From the cell containing the given text, extract its center point as [X, Y] coordinate. 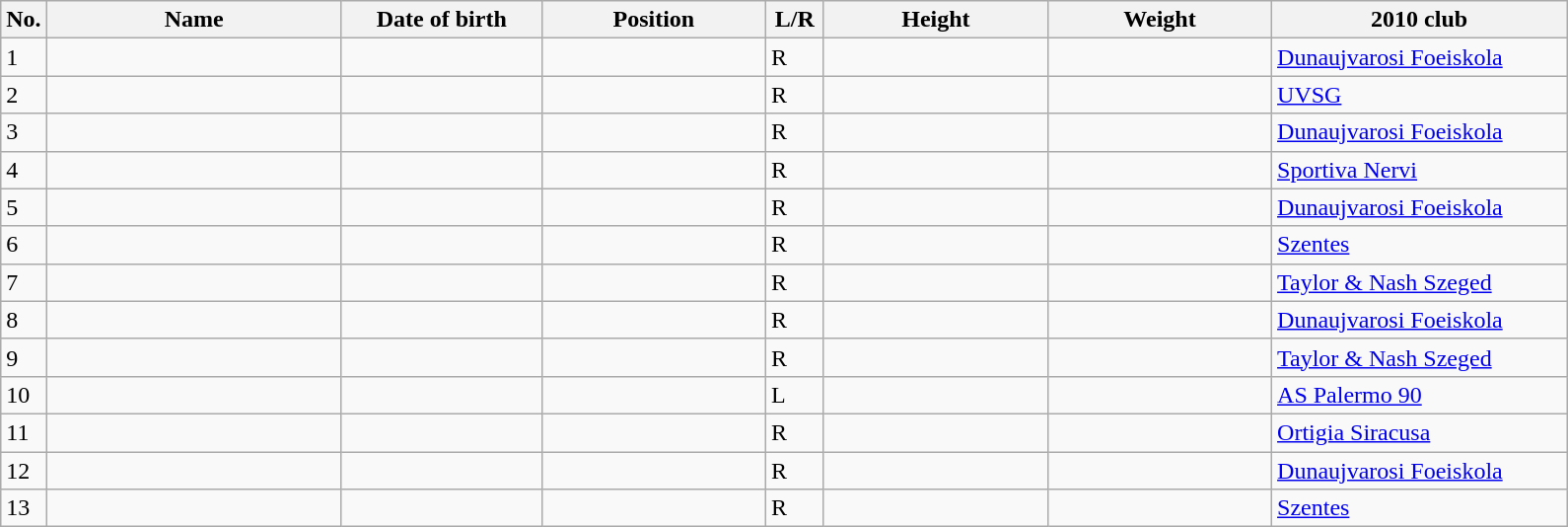
4 [24, 170]
UVSG [1420, 95]
6 [24, 245]
10 [24, 395]
1 [24, 57]
2 [24, 95]
5 [24, 207]
Ortigia Siracusa [1420, 432]
No. [24, 20]
3 [24, 132]
11 [24, 432]
7 [24, 282]
12 [24, 471]
Height [935, 20]
2010 club [1420, 20]
L/R [795, 20]
9 [24, 357]
Sportiva Nervi [1420, 170]
8 [24, 320]
L [795, 395]
AS Palermo 90 [1420, 395]
Name [193, 20]
Position [653, 20]
13 [24, 508]
Date of birth [442, 20]
Weight [1160, 20]
